Return the [X, Y] coordinate for the center point of the cell that contains the specified text.  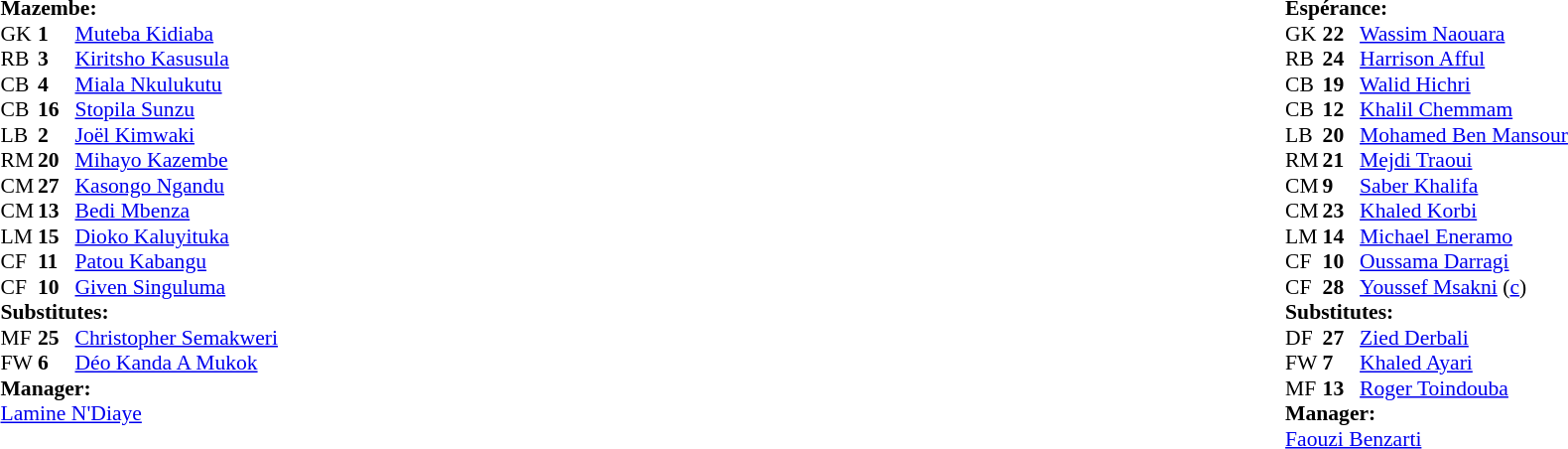
Wassim Naouara [1464, 34]
16 [57, 110]
Khalil Chemmam [1464, 110]
Saber Khalifa [1464, 186]
7 [1342, 363]
Michael Eneramo [1464, 236]
Khaled Korbi [1464, 212]
1 [57, 34]
4 [57, 84]
Joël Kimwaki [177, 135]
3 [57, 59]
Mihayo Kazembe [177, 160]
Mohamed Ben Mansour [1464, 135]
Dioko Kaluyituka [177, 236]
14 [1342, 236]
Bedi Mbenza [177, 212]
22 [1342, 34]
Christopher Semakweri [177, 338]
21 [1342, 160]
Given Singuluma [177, 287]
Déo Kanda A Mukok [177, 363]
23 [1342, 212]
Stopila Sunzu [177, 110]
Lamine N'Diaye [139, 414]
19 [1342, 84]
Zied Derbali [1464, 338]
15 [57, 236]
6 [57, 363]
Khaled Ayari [1464, 363]
25 [57, 338]
12 [1342, 110]
2 [57, 135]
Kasongo Ngandu [177, 186]
Walid Hichri [1464, 84]
Patou Kabangu [177, 261]
DF [1304, 338]
Youssef Msakni (c) [1464, 287]
Miala Nkulukutu [177, 84]
Mejdi Traoui [1464, 160]
24 [1342, 59]
Harrison Afful [1464, 59]
9 [1342, 186]
Roger Toindouba [1464, 388]
Oussama Darragi [1464, 261]
Muteba Kidiaba [177, 34]
Kiritsho Kasusula [177, 59]
11 [57, 261]
28 [1342, 287]
